Capture the cell that displays the provided text and extract its [X, Y] central coordinate. 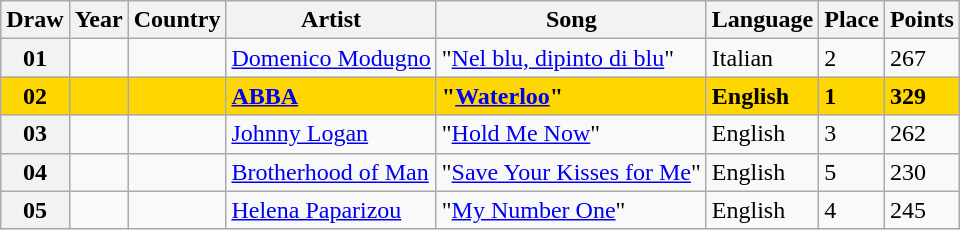
04 [35, 172]
Domenico Modugno [331, 58]
02 [35, 96]
"My Number One" [571, 210]
267 [922, 58]
2 [852, 58]
329 [922, 96]
Johnny Logan [331, 134]
1 [852, 96]
245 [922, 210]
Country [177, 20]
01 [35, 58]
Points [922, 20]
03 [35, 134]
4 [852, 210]
Language [762, 20]
Italian [762, 58]
"Waterloo" [571, 96]
Year [98, 20]
"Hold Me Now" [571, 134]
Brotherhood of Man [331, 172]
ABBA [331, 96]
05 [35, 210]
Song [571, 20]
Draw [35, 20]
Place [852, 20]
"Nel blu, dipinto di blu" [571, 58]
230 [922, 172]
262 [922, 134]
5 [852, 172]
"Save Your Kisses for Me" [571, 172]
Artist [331, 20]
3 [852, 134]
Helena Paparizou [331, 210]
